Search for the cell housing the specified text and yield its [x, y] center coordinate. 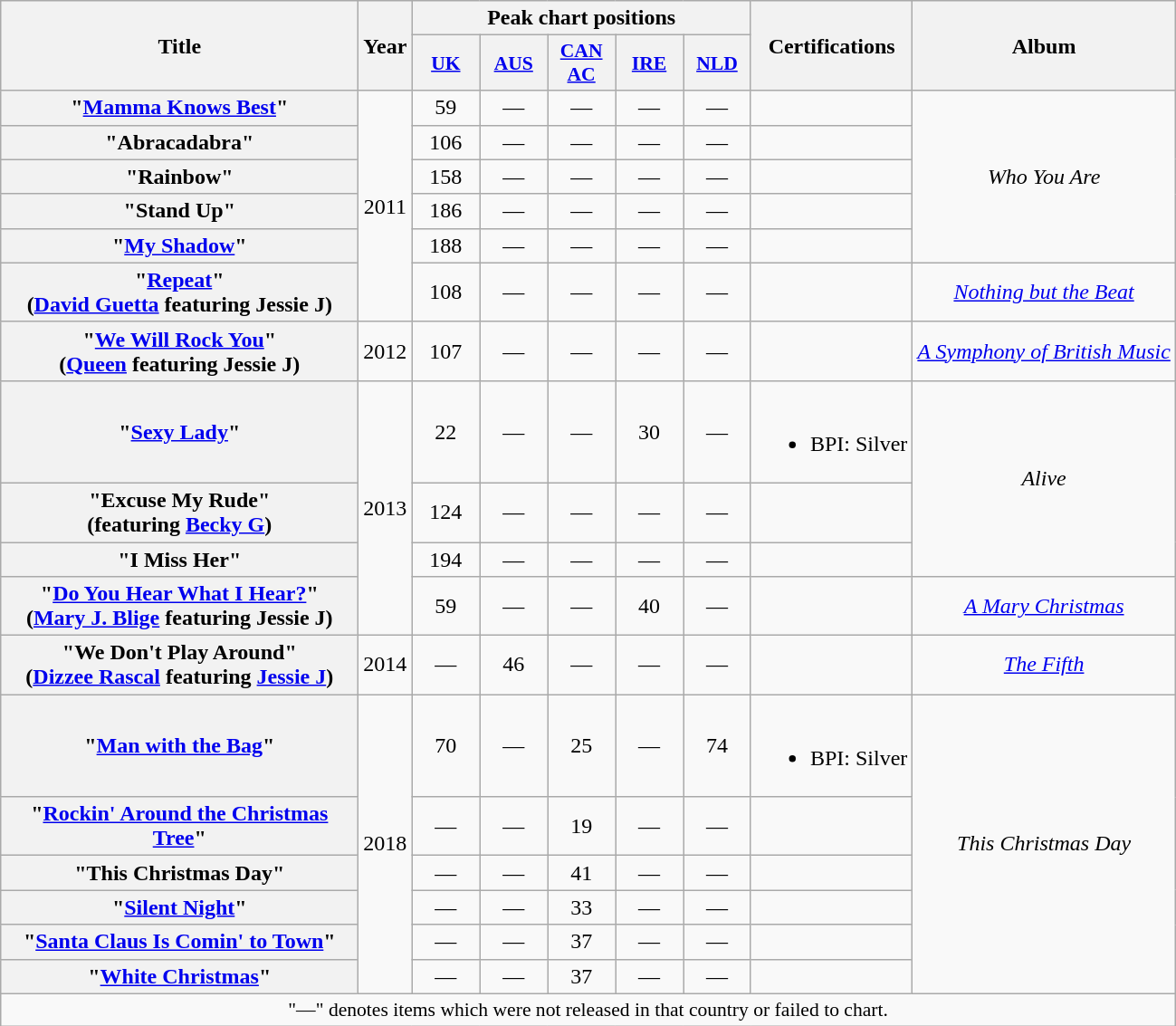
"Do You Hear What I Hear?"(Mary J. Blige featuring Jessie J) [179, 607]
The Fifth [1045, 665]
2018 [386, 844]
"Abracadabra" [179, 142]
19 [581, 826]
"—" denotes items which were not released in that country or failed to chart. [588, 1010]
Nothing but the Beat [1045, 292]
40 [650, 607]
"Mamma Knows Best" [179, 108]
A Symphony of British Music [1045, 351]
"Rainbow" [179, 177]
124 [445, 513]
"We Will Rock You"(Queen featuring Jessie J) [179, 351]
30 [650, 431]
"Sexy Lady" [179, 431]
2013 [386, 507]
CANAC [581, 63]
IRE [650, 63]
41 [581, 873]
186 [445, 211]
158 [445, 177]
NLD [717, 63]
106 [445, 142]
2014 [386, 665]
"We Don't Play Around"(Dizzee Rascal featuring Jessie J) [179, 665]
2011 [386, 206]
194 [445, 559]
33 [581, 907]
"This Christmas Day" [179, 873]
Title [179, 45]
This Christmas Day [1045, 844]
"My Shadow" [179, 245]
25 [581, 746]
22 [445, 431]
AUS [514, 63]
"Silent Night" [179, 907]
107 [445, 351]
A Mary Christmas [1045, 607]
UK [445, 63]
70 [445, 746]
Alive [1045, 478]
"Repeat"(David Guetta featuring Jessie J) [179, 292]
"Stand Up" [179, 211]
Album [1045, 45]
"Santa Claus Is Comin' to Town" [179, 942]
Peak chart positions [581, 18]
74 [717, 746]
"Rockin' Around the Christmas Tree" [179, 826]
Year [386, 45]
46 [514, 665]
"Man with the Bag" [179, 746]
Who You Are [1045, 177]
"I Miss Her" [179, 559]
Certifications [831, 45]
188 [445, 245]
"White Christmas" [179, 976]
2012 [386, 351]
108 [445, 292]
"Excuse My Rude"(featuring Becky G) [179, 513]
